Provide the [X, Y] coordinate of the cell's center where the given text is located.  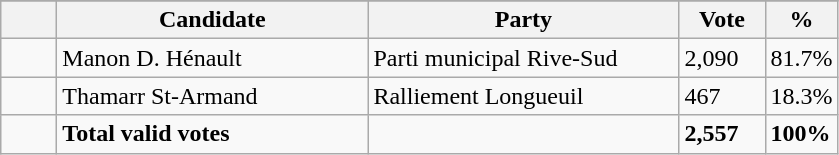
Vote [722, 20]
81.7% [802, 58]
Party [524, 20]
18.3% [802, 96]
Total valid votes [212, 134]
Ralliement Longueuil [524, 96]
Candidate [212, 20]
467 [722, 96]
2,557 [722, 134]
Parti municipal Rive-Sud [524, 58]
Thamarr St-Armand [212, 96]
100% [802, 134]
Manon D. Hénault [212, 58]
2,090 [722, 58]
% [802, 20]
